Locate the cell with the specified text and output its [x, y] center coordinate. 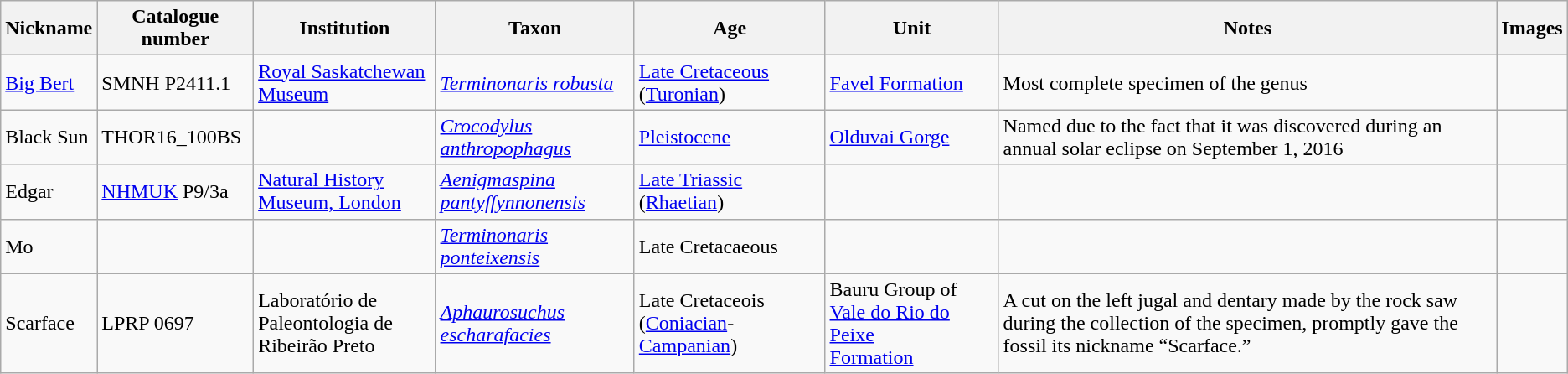
Nickname [49, 29]
Late Cretacaeous [730, 247]
Age [730, 29]
Black Sun [49, 138]
Favel Formation [911, 82]
SMNH P2411.1 [176, 82]
Mo [49, 247]
Named due to the fact that it was discovered during an annual solar eclipse on September 1, 2016 [1248, 138]
Aphaurosuchus escharafacies [534, 324]
NHMUK P9/3a [176, 191]
Aenigmaspina pantyffynnonensis [534, 191]
A cut on the left jugal and dentary made by the rock saw during the collection of the specimen, promptly gave the fossil its nickname “Scarface.” [1248, 324]
Notes [1248, 29]
Pleistocene [730, 138]
Olduvai Gorge [911, 138]
Catalogue number [176, 29]
Most complete specimen of the genus [1248, 82]
Scarface [49, 324]
Big Bert [49, 82]
Laboratório dePaleontologia de Ribeirão Preto [345, 324]
Late Triassic (Rhaetian) [730, 191]
Unit [911, 29]
Royal Saskatchewan Museum [345, 82]
Terminonaris robusta [534, 82]
THOR16_100BS [176, 138]
Institution [345, 29]
LPRP 0697 [176, 324]
Terminonaris ponteixensis [534, 247]
Late Cretaceous (Turonian) [730, 82]
Bauru Group of Vale do Rio do PeixeFormation [911, 324]
Images [1532, 29]
Taxon [534, 29]
Natural History Museum, London [345, 191]
Late Cretaceois (Coniacian-Campanian) [730, 324]
Crocodylus anthropophagus [534, 138]
Edgar [49, 191]
